Locate the cell with the specified text and output its [X, Y] center coordinate. 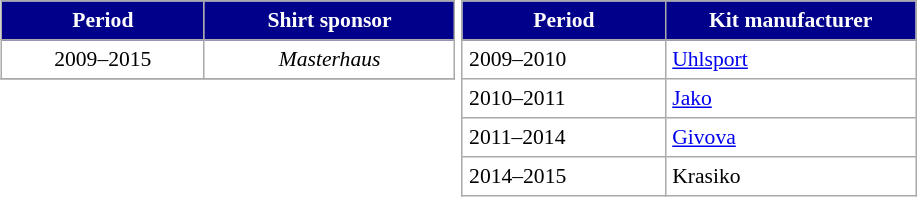
2009–2015 [102, 60]
2014–2015 [564, 176]
2009–2010 [564, 60]
Jako [790, 98]
Krasiko [790, 176]
Uhlsport [790, 60]
Masterhaus [329, 60]
Shirt sponsor [329, 20]
Kit manufacturer [790, 20]
2011–2014 [564, 138]
2010–2011 [564, 98]
Givova [790, 138]
